Locate the cell with the specified text and output its (x, y) center coordinate. 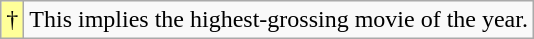
† (12, 20)
This implies the highest-grossing movie of the year. (279, 20)
